Provide the (X, Y) coordinate of the cell's center where the given text is located.  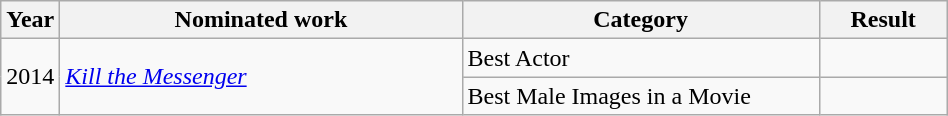
Result (883, 20)
2014 (30, 77)
Year (30, 20)
Best Male Images in a Movie (640, 96)
Nominated work (261, 20)
Best Actor (640, 58)
Category (640, 20)
Kill the Messenger (261, 77)
